For the text-containing cell, return its midpoint in [x, y] coordinate format. 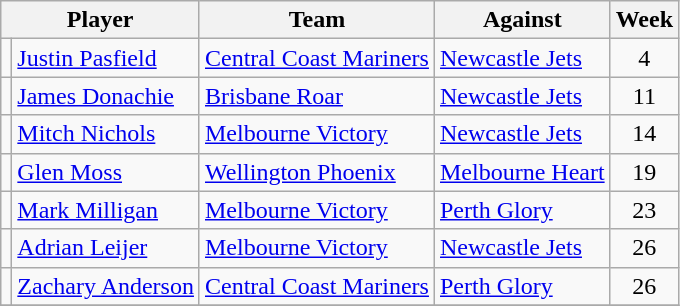
Justin Pasfield [106, 58]
19 [644, 172]
James Donachie [106, 96]
Mitch Nichols [106, 134]
Mark Milligan [106, 210]
4 [644, 58]
Melbourne Heart [522, 172]
14 [644, 134]
Brisbane Roar [316, 96]
23 [644, 210]
Player [100, 20]
Team [316, 20]
Week [644, 20]
Zachary Anderson [106, 286]
Glen Moss [106, 172]
Wellington Phoenix [316, 172]
Against [522, 20]
Adrian Leijer [106, 248]
11 [644, 96]
